Scan for the cell matching the given text and deliver its (X, Y) coordinate at center. 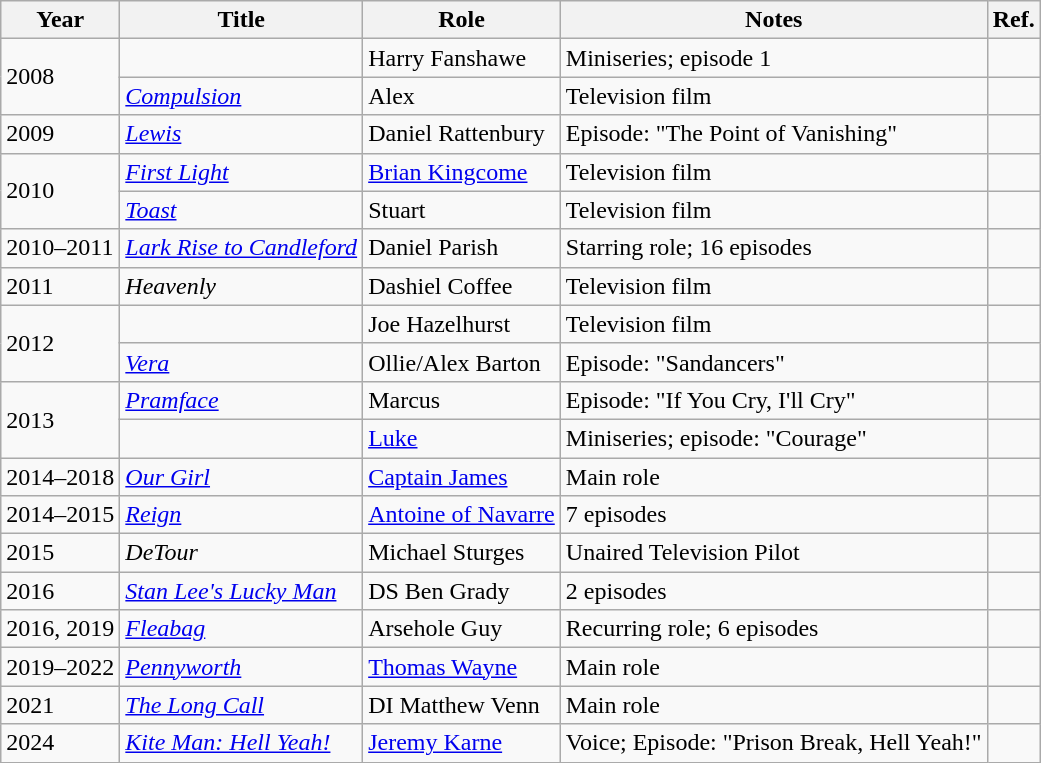
Episode: "The Point of Vanishing" (774, 134)
Daniel Parish (462, 248)
DeTour (242, 553)
Luke (462, 438)
Jeremy Karne (462, 743)
Notes (774, 20)
Miniseries; episode 1 (774, 58)
2024 (60, 743)
Our Girl (242, 477)
Brian Kingcome (462, 172)
7 episodes (774, 515)
Antoine of Navarre (462, 515)
2 episodes (774, 591)
Alex (462, 96)
Kite Man: Hell Yeah! (242, 743)
Miniseries; episode: "Courage" (774, 438)
Role (462, 20)
Title (242, 20)
Compulsion (242, 96)
First Light (242, 172)
Unaired Television Pilot (774, 553)
Daniel Rattenbury (462, 134)
2016 (60, 591)
Harry Fanshawe (462, 58)
Dashiel Coffee (462, 286)
Thomas Wayne (462, 667)
Stuart (462, 210)
2008 (60, 77)
Lark Rise to Candleford (242, 248)
2009 (60, 134)
Reign (242, 515)
Captain James (462, 477)
Year (60, 20)
2013 (60, 419)
Fleabag (242, 629)
Lewis (242, 134)
Ref. (1014, 20)
Starring role; 16 episodes (774, 248)
2015 (60, 553)
Ollie/Alex Barton (462, 362)
Episode: "Sandancers" (774, 362)
DI Matthew Venn (462, 705)
Joe Hazelhurst (462, 324)
The Long Call (242, 705)
Episode: "If You Cry, I'll Cry" (774, 400)
Voice; Episode: "Prison Break, Hell Yeah!" (774, 743)
2010–2011 (60, 248)
2021 (60, 705)
2014–2018 (60, 477)
Marcus (462, 400)
2019–2022 (60, 667)
Recurring role; 6 episodes (774, 629)
Pramface (242, 400)
Vera (242, 362)
Toast (242, 210)
DS Ben Grady (462, 591)
Michael Sturges (462, 553)
2014–2015 (60, 515)
Pennyworth (242, 667)
2010 (60, 191)
Arsehole Guy (462, 629)
Stan Lee's Lucky Man (242, 591)
2011 (60, 286)
2012 (60, 343)
Heavenly (242, 286)
2016, 2019 (60, 629)
